Find where the given text appears and provide that cell's center as (X, Y) coordinate. 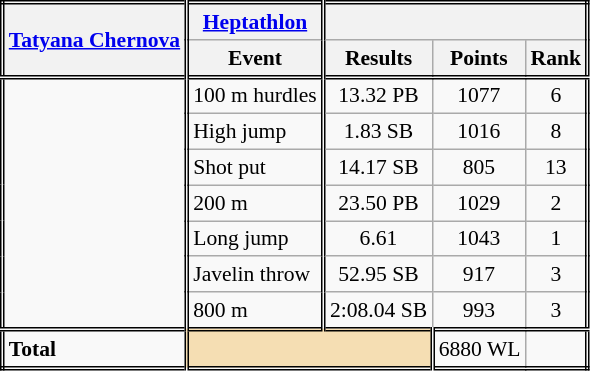
Heptathlon (256, 22)
Total (94, 348)
52.95 SB (378, 275)
Points (478, 58)
Long jump (256, 239)
6.61 (378, 239)
13 (557, 168)
2:08.04 SB (378, 310)
Shot put (256, 168)
1029 (478, 203)
917 (478, 275)
1016 (478, 132)
2 (557, 203)
805 (478, 168)
993 (478, 310)
Event (256, 58)
23.50 PB (378, 203)
Javelin throw (256, 275)
1043 (478, 239)
13.32 PB (378, 96)
6880 WL (478, 348)
100 m hurdles (256, 96)
1 (557, 239)
8 (557, 132)
1.83 SB (378, 132)
Rank (557, 58)
Results (378, 58)
200 m (256, 203)
High jump (256, 132)
800 m (256, 310)
6 (557, 96)
14.17 SB (378, 168)
Tatyana Chernova (94, 40)
1077 (478, 96)
